Capture the cell that displays the provided text and extract its (X, Y) central coordinate. 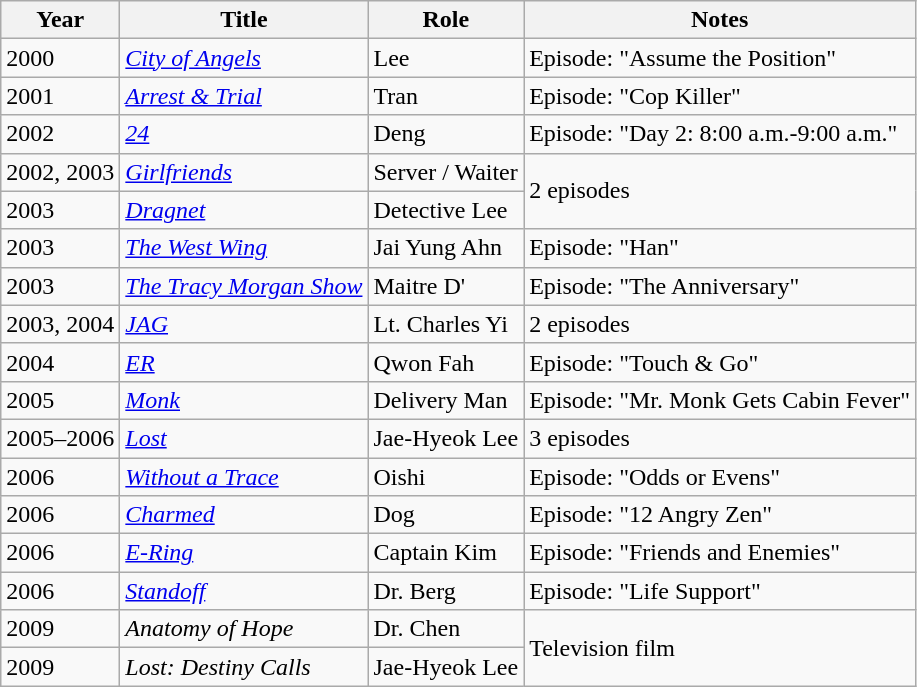
Notes (720, 20)
Episode: "Cop Killer" (720, 96)
Year (60, 20)
ER (244, 362)
Captain Kim (446, 553)
Detective Lee (446, 210)
Episode: "Friends and Enemies" (720, 553)
City of Angels (244, 58)
Episode: "Touch & Go" (720, 362)
Lost (244, 438)
Oishi (446, 477)
2005–2006 (60, 438)
Television film (720, 648)
Standoff (244, 591)
E-Ring (244, 553)
Episode: "Han" (720, 248)
2002 (60, 134)
2001 (60, 96)
Tran (446, 96)
Delivery Man (446, 400)
Dr. Chen (446, 629)
Episode: "Life Support" (720, 591)
Jai Yung Ahn (446, 248)
The Tracy Morgan Show (244, 286)
Maitre D' (446, 286)
Episode: "Odds or Evens" (720, 477)
3 episodes (720, 438)
2005 (60, 400)
Lost: Destiny Calls (244, 667)
2000 (60, 58)
Dragnet (244, 210)
Monk (244, 400)
Episode: "12 Angry Zen" (720, 515)
2002, 2003 (60, 172)
Episode: "Day 2: 8:00 a.m.-9:00 a.m." (720, 134)
24 (244, 134)
Server / Waiter (446, 172)
Role (446, 20)
Dog (446, 515)
Episode: "Mr. Monk Gets Cabin Fever" (720, 400)
Arrest & Trial (244, 96)
2004 (60, 362)
2003, 2004 (60, 324)
Without a Trace (244, 477)
Dr. Berg (446, 591)
Girlfriends (244, 172)
Lee (446, 58)
Lt. Charles Yi (446, 324)
Qwon Fah (446, 362)
Episode: "The Anniversary" (720, 286)
Deng (446, 134)
Title (244, 20)
JAG (244, 324)
The West Wing (244, 248)
Episode: "Assume the Position" (720, 58)
Charmed (244, 515)
Anatomy of Hope (244, 629)
